Find where the given text appears and provide that cell's center as (x, y) coordinate. 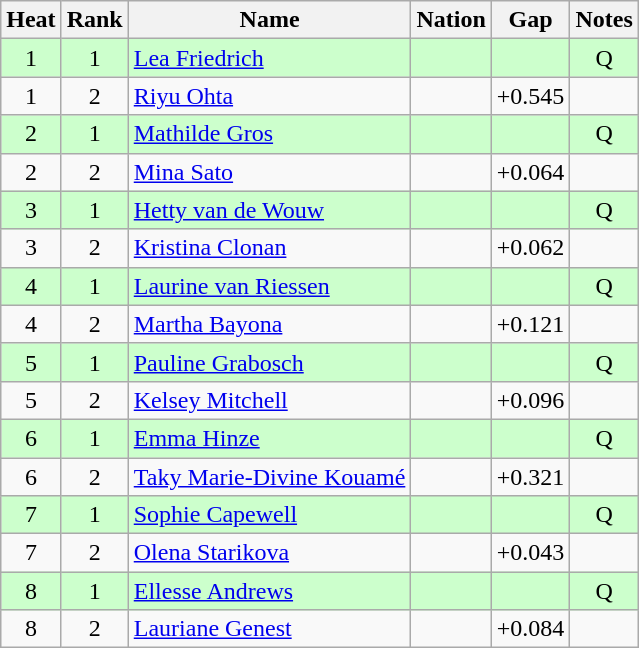
Martha Bayona (270, 324)
+0.064 (530, 172)
Nation (451, 20)
Gap (530, 20)
+0.321 (530, 477)
+0.096 (530, 400)
Hetty van de Wouw (270, 210)
Olena Starikova (270, 553)
Heat (31, 20)
Mathilde Gros (270, 134)
Pauline Grabosch (270, 362)
+0.545 (530, 96)
Ellesse Andrews (270, 591)
Taky Marie-Divine Kouamé (270, 477)
Kelsey Mitchell (270, 400)
Laurine van Riessen (270, 286)
Riyu Ohta (270, 96)
Rank (94, 20)
Sophie Capewell (270, 515)
+0.084 (530, 629)
Mina Sato (270, 172)
Lea Friedrich (270, 58)
+0.121 (530, 324)
Lauriane Genest (270, 629)
Kristina Clonan (270, 248)
+0.062 (530, 248)
Name (270, 20)
+0.043 (530, 553)
Notes (604, 20)
Emma Hinze (270, 438)
